Locate the cell with the specified text and output its [X, Y] center coordinate. 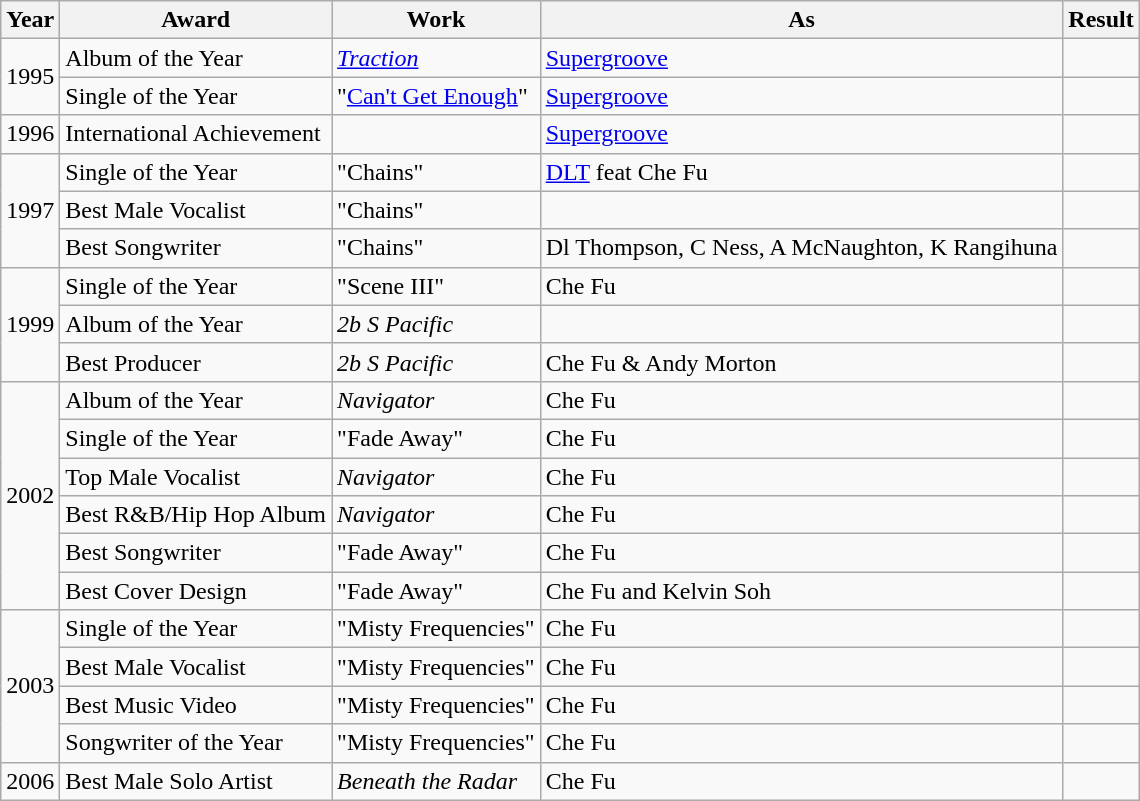
Work [436, 20]
Che Fu & Andy Morton [802, 362]
Best Producer [196, 362]
1997 [30, 210]
Traction [436, 58]
Result [1101, 20]
DLT feat Che Fu [802, 172]
Top Male Vocalist [196, 477]
2006 [30, 781]
International Achievement [196, 134]
Best Male Solo Artist [196, 781]
As [802, 20]
1995 [30, 77]
Dl Thompson, C Ness, A McNaughton, K Rangihuna [802, 248]
Best Music Video [196, 705]
Best R&B/Hip Hop Album [196, 515]
Best Cover Design [196, 591]
1999 [30, 324]
Songwriter of the Year [196, 743]
"Scene III" [436, 286]
Award [196, 20]
Year [30, 20]
Che Fu and Kelvin Soh [802, 591]
1996 [30, 134]
2003 [30, 686]
"Can't Get Enough" [436, 96]
2002 [30, 495]
Beneath the Radar [436, 781]
